Determine the [x, y] coordinate at the center of the cell enclosing the given text.  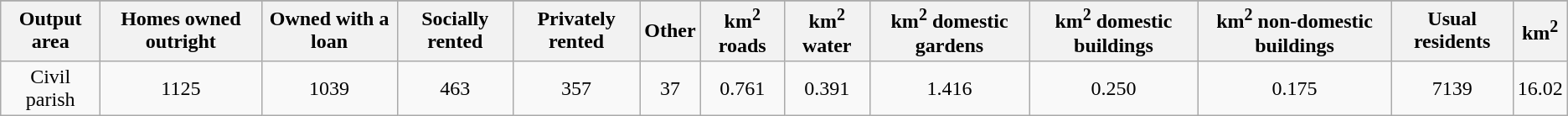
1.416 [950, 87]
0.175 [1295, 87]
km2 non-domestic buildings [1295, 31]
Homes owned outright [181, 31]
7139 [1452, 87]
1125 [181, 87]
37 [670, 87]
Civil parish [50, 87]
Socially rented [455, 31]
1039 [329, 87]
km2 water [827, 31]
Usual residents [1452, 31]
km2 domestic gardens [950, 31]
0.391 [827, 87]
km2 [1540, 31]
357 [576, 87]
16.02 [1540, 87]
463 [455, 87]
Output area [50, 31]
km2 roads [742, 31]
Owned with a loan [329, 31]
Privately rented [576, 31]
Other [670, 31]
0.761 [742, 87]
0.250 [1114, 87]
km2 domestic buildings [1114, 31]
